Pinpoint the cell where the given text exists, returning its (X, Y) midpoint coordinate. 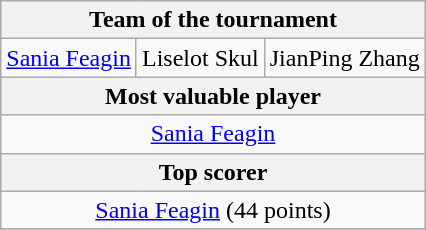
Team of the tournament (213, 20)
Top scorer (213, 172)
JianPing Zhang (344, 58)
Sania Feagin (44 points) (213, 210)
Liselot Skul (200, 58)
Most valuable player (213, 96)
